Provide the [X, Y] coordinate of the cell's center where the given text is located.  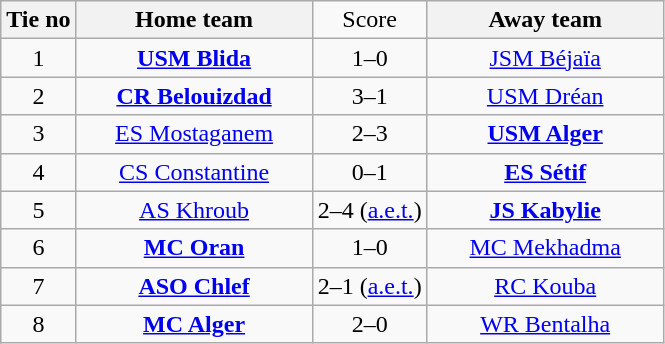
2–1 (a.e.t.) [370, 286]
USM Alger [545, 134]
USM Blida [194, 58]
AS Khroub [194, 210]
ASO Chlef [194, 286]
USM Dréan [545, 96]
JS Kabylie [545, 210]
2–3 [370, 134]
0–1 [370, 172]
2–0 [370, 324]
WR Bentalha [545, 324]
Away team [545, 20]
7 [38, 286]
Home team [194, 20]
MC Alger [194, 324]
1 [38, 58]
RC Kouba [545, 286]
MC Mekhadma [545, 248]
CR Belouizdad [194, 96]
3–1 [370, 96]
ES Sétif [545, 172]
2–4 (a.e.t.) [370, 210]
Tie no [38, 20]
2 [38, 96]
MC Oran [194, 248]
JSM Béjaïa [545, 58]
CS Constantine [194, 172]
5 [38, 210]
ES Mostaganem [194, 134]
6 [38, 248]
4 [38, 172]
3 [38, 134]
Score [370, 20]
8 [38, 324]
